Locate the cell with the specified text and output its [x, y] center coordinate. 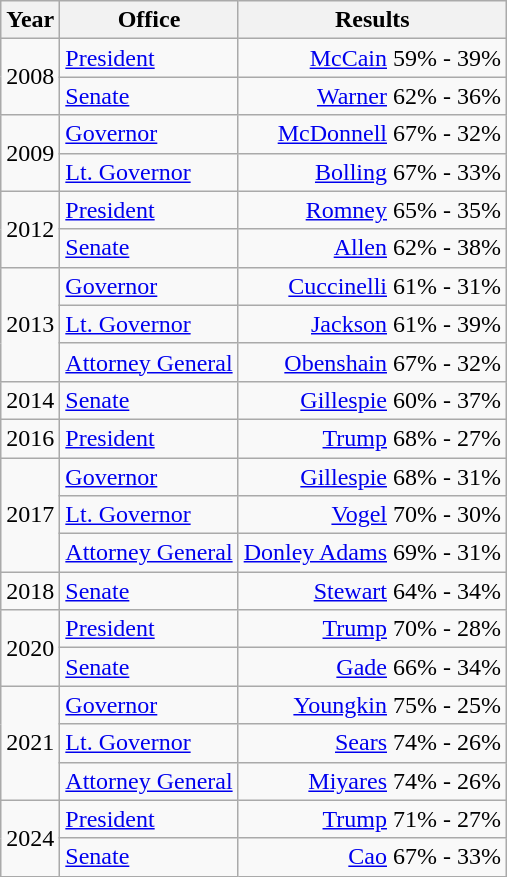
Cao 67% - 33% [372, 857]
Gillespie 68% - 31% [372, 477]
Cuccinelli 61% - 31% [372, 286]
2018 [30, 591]
2020 [30, 648]
Year [30, 20]
2009 [30, 153]
Warner 62% - 36% [372, 96]
Office [149, 20]
Miyares 74% - 26% [372, 781]
Trump 71% - 27% [372, 819]
2012 [30, 229]
Bolling 67% - 33% [372, 172]
2014 [30, 400]
2008 [30, 77]
Obenshain 67% - 32% [372, 362]
McCain 59% - 39% [372, 58]
2021 [30, 743]
Gade 66% - 34% [372, 667]
2013 [30, 324]
2016 [30, 438]
Gillespie 60% - 37% [372, 400]
Youngkin 75% - 25% [372, 705]
2024 [30, 838]
Trump 70% - 28% [372, 629]
Romney 65% - 35% [372, 210]
Allen 62% - 38% [372, 248]
Vogel 70% - 30% [372, 515]
Jackson 61% - 39% [372, 324]
Results [372, 20]
2017 [30, 515]
Sears 74% - 26% [372, 743]
McDonnell 67% - 32% [372, 134]
Stewart 64% - 34% [372, 591]
Trump 68% - 27% [372, 438]
Donley Adams 69% - 31% [372, 553]
